Determine the [X, Y] coordinate at the center of the cell enclosing the given text.  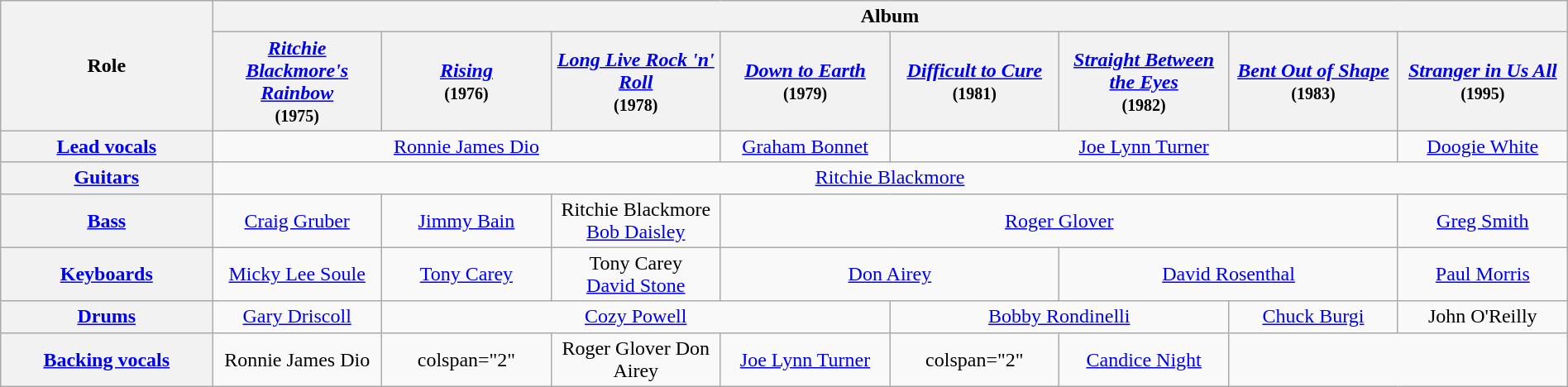
Chuck Burgi [1313, 317]
Straight Between the Eyes(1982) [1145, 81]
Graham Bonnet [806, 146]
Guitars [107, 178]
Ritchie BlackmoreBob Daisley [635, 220]
Album [890, 17]
Candice Night [1145, 359]
Stranger in Us All(1995) [1482, 81]
Doogie White [1482, 146]
Down to Earth(1979) [806, 81]
Bent Out of Shape(1983) [1313, 81]
Ritchie Blackmore [890, 178]
Bobby Rondinelli [1059, 317]
Backing vocals [107, 359]
Role [107, 66]
Drums [107, 317]
Ritchie Blackmore's Rainbow(1975) [298, 81]
Bass [107, 220]
Lead vocals [107, 146]
Tony CareyDavid Stone [635, 275]
David Rosenthal [1229, 275]
Don Airey [890, 275]
Long Live Rock 'n' Roll(1978) [635, 81]
Craig Gruber [298, 220]
Tony Carey [466, 275]
Difficult to Cure(1981) [974, 81]
Micky Lee Soule [298, 275]
Paul Morris [1482, 275]
Greg Smith [1482, 220]
John O'Reilly [1482, 317]
Keyboards [107, 275]
Roger Glover [1059, 220]
Rising(1976) [466, 81]
Gary Driscoll [298, 317]
Cozy Powell [636, 317]
Jimmy Bain [466, 220]
Roger Glover Don Airey [635, 359]
